Return the (x, y) coordinate for the center point of the cell that contains the specified text.  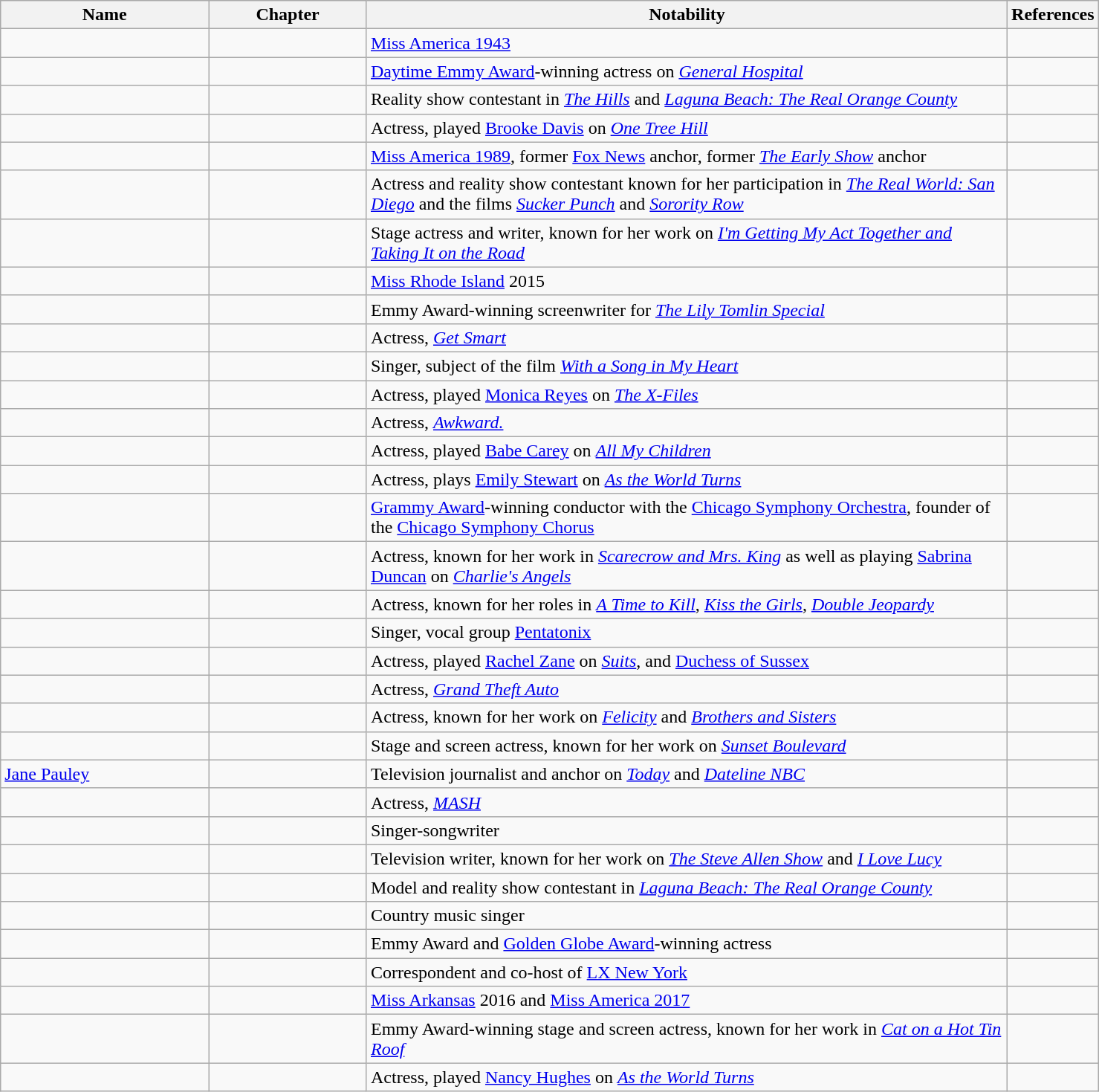
Reality show contestant in The Hills and Laguna Beach: The Real Orange County (687, 100)
Correspondent and co-host of LX New York (687, 972)
Actress, played Brooke Davis on One Tree Hill (687, 128)
Actress, known for her work in Scarecrow and Mrs. King as well as playing Sabrina Duncan on Charlie's Angels (687, 566)
Miss Arkansas 2016 and Miss America 2017 (687, 1001)
Actress and reality show contestant known for her participation in The Real World: San Diego and the films Sucker Punch and Sorority Row (687, 195)
Actress, played Babe Carey on All My Children (687, 451)
Singer, subject of the film With a Song in My Heart (687, 366)
Chapter (288, 15)
Stage and screen actress, known for her work on Sunset Boulevard (687, 746)
Grammy Award-winning conductor with the Chicago Symphony Orchestra, founder of the Chicago Symphony Chorus (687, 517)
Actress, known for her work on Felicity and Brothers and Sisters (687, 717)
Notability (687, 15)
Actress, MASH (687, 802)
Stage actress and writer, known for her work on I'm Getting My Act Together and Taking It on the Road (687, 242)
Country music singer (687, 916)
Actress, played Nancy Hughes on As the World Turns (687, 1077)
Miss Rhode Island 2015 (687, 281)
Actress, played Monica Reyes on The X-Files (687, 395)
Television writer, known for her work on The Steve Allen Show and I Love Lucy (687, 859)
Jane Pauley (105, 774)
Actress, Get Smart (687, 337)
Actress, known for her roles in A Time to Kill, Kiss the Girls, Double Jeopardy (687, 604)
Actress, Awkward. (687, 423)
Actress, plays Emily Stewart on As the World Turns (687, 479)
Actress, Grand Theft Auto (687, 689)
Model and reality show contestant in Laguna Beach: The Real Orange County (687, 887)
Television journalist and anchor on Today and Dateline NBC (687, 774)
Emmy Award and Golden Globe Award-winning actress (687, 944)
Actress, played Rachel Zane on Suits, and Duchess of Sussex (687, 661)
Daytime Emmy Award-winning actress on General Hospital (687, 71)
Miss America 1943 (687, 43)
Emmy Award-winning stage and screen actress, known for her work in Cat on a Hot Tin Roof (687, 1039)
Name (105, 15)
Emmy Award-winning screenwriter for The Lily Tomlin Special (687, 309)
Singer, vocal group Pentatonix (687, 633)
Singer-songwriter (687, 830)
References (1054, 15)
Miss America 1989, former Fox News anchor, former The Early Show anchor (687, 156)
